Return the [X, Y] coordinate for the center point of the cell that contains the specified text.  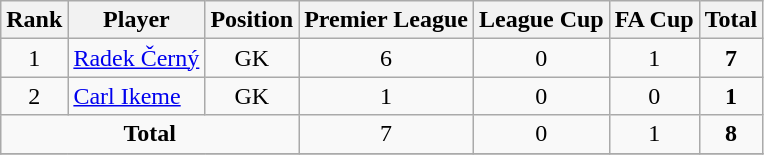
2 [34, 96]
Player [136, 20]
6 [386, 58]
League Cup [541, 20]
Position [252, 20]
FA Cup [654, 20]
Premier League [386, 20]
Radek Černý [136, 58]
8 [731, 134]
Carl Ikeme [136, 96]
Rank [34, 20]
